Return [X, Y] of the center of cell containing provided text 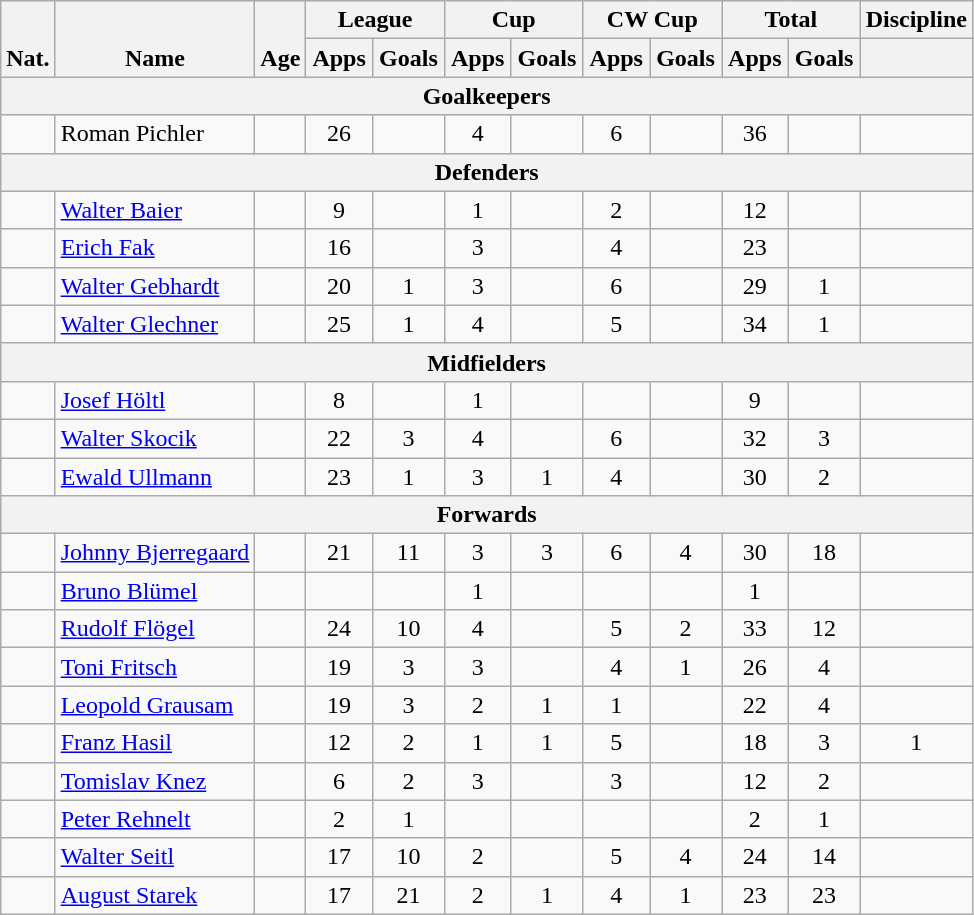
29 [756, 286]
Roman Pichler [155, 134]
Cup [514, 20]
8 [340, 400]
Total [792, 20]
Discipline [916, 20]
Franz Hasil [155, 743]
25 [340, 324]
Walter Seitl [155, 857]
33 [756, 629]
36 [756, 134]
Name [155, 39]
Age [280, 39]
34 [756, 324]
Walter Baier [155, 210]
Midfielders [487, 362]
Defenders [487, 172]
Walter Gebhardt [155, 286]
Bruno Blümel [155, 591]
Toni Fritsch [155, 667]
Johnny Bjerregaard [155, 553]
Ewald Ullmann [155, 477]
Leopold Grausam [155, 705]
Goalkeepers [487, 96]
Walter Glechner [155, 324]
CW Cup [652, 20]
Nat. [28, 39]
League [376, 20]
11 [408, 553]
Tomislav Knez [155, 781]
Erich Fak [155, 248]
Rudolf Flögel [155, 629]
August Starek [155, 895]
Walter Skocik [155, 438]
Peter Rehnelt [155, 819]
Josef Höltl [155, 400]
Forwards [487, 515]
14 [824, 857]
20 [340, 286]
32 [756, 438]
16 [340, 248]
